Extract the [X, Y] coordinate from the center of the cell holding the provided text.  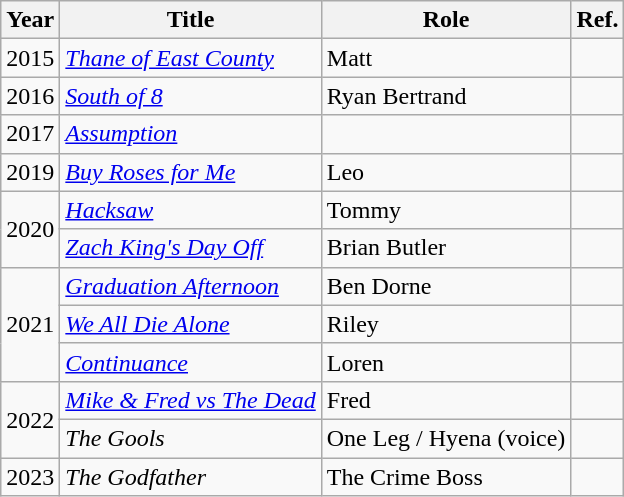
2022 [30, 419]
Tommy [446, 210]
One Leg / Hyena (voice) [446, 438]
Matt [446, 58]
2016 [30, 96]
Loren [446, 362]
Mike & Fred vs The Dead [190, 400]
2021 [30, 324]
Ben Dorne [446, 286]
Brian Butler [446, 248]
2023 [30, 477]
Riley [446, 324]
Assumption [190, 134]
The Godfather [190, 477]
Buy Roses for Me [190, 172]
2017 [30, 134]
Ref. [598, 20]
2015 [30, 58]
Year [30, 20]
South of 8 [190, 96]
Fred [446, 400]
Thane of East County [190, 58]
Leo [446, 172]
Role [446, 20]
Ryan Bertrand [446, 96]
We All Die Alone [190, 324]
Graduation Afternoon [190, 286]
The Crime Boss [446, 477]
Hacksaw [190, 210]
Continuance [190, 362]
Zach King's Day Off [190, 248]
Title [190, 20]
2020 [30, 229]
The Gools [190, 438]
2019 [30, 172]
